Search for the cell housing the specified text and yield its (x, y) center coordinate. 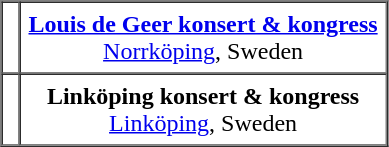
Linköping konsert & kongressLinköping, Sweden (204, 110)
Louis de Geer konsert & kongressNorrköping, Sweden (204, 38)
